Extract the [x, y] coordinate from the center of the cell holding the provided text.  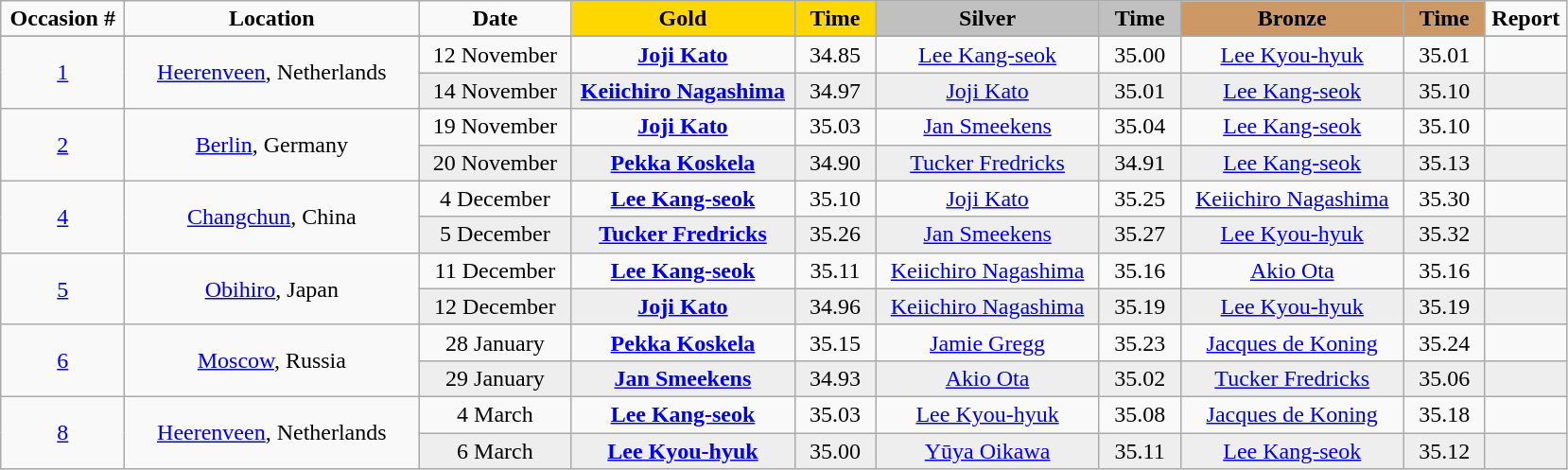
4 December [496, 199]
34.85 [835, 55]
35.25 [1140, 199]
35.32 [1444, 235]
34.96 [835, 306]
35.08 [1140, 414]
14 November [496, 91]
35.24 [1444, 342]
12 December [496, 306]
Silver [987, 19]
Changchun, China [272, 217]
11 December [496, 270]
Yūya Oikawa [987, 451]
Moscow, Russia [272, 360]
35.23 [1140, 342]
28 January [496, 342]
6 [62, 360]
4 [62, 217]
Location [272, 19]
5 December [496, 235]
34.91 [1140, 163]
35.06 [1444, 378]
34.93 [835, 378]
35.02 [1140, 378]
Occasion # [62, 19]
35.15 [835, 342]
5 [62, 288]
12 November [496, 55]
20 November [496, 163]
35.26 [835, 235]
2 [62, 145]
4 March [496, 414]
Date [496, 19]
Obihiro, Japan [272, 288]
Report [1525, 19]
Jamie Gregg [987, 342]
19 November [496, 127]
35.12 [1444, 451]
8 [62, 432]
Gold [683, 19]
34.90 [835, 163]
Bronze [1292, 19]
35.13 [1444, 163]
29 January [496, 378]
35.18 [1444, 414]
Berlin, Germany [272, 145]
1 [62, 73]
35.30 [1444, 199]
35.04 [1140, 127]
35.27 [1140, 235]
34.97 [835, 91]
6 March [496, 451]
